Capture the cell that displays the provided text and extract its [x, y] central coordinate. 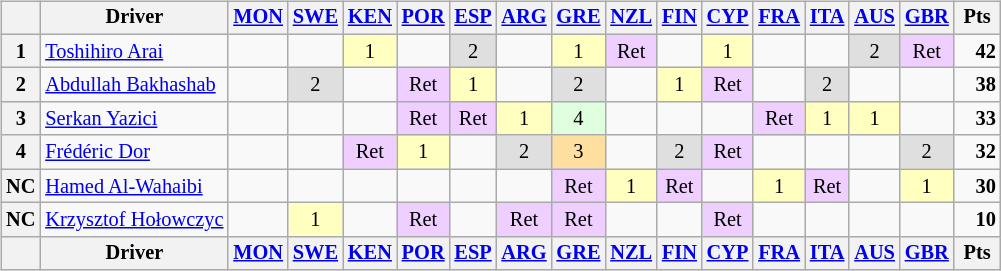
Frédéric Dor [134, 152]
33 [978, 119]
Serkan Yazici [134, 119]
10 [978, 220]
38 [978, 85]
Toshihiro Arai [134, 51]
Krzysztof Hołowczyc [134, 220]
30 [978, 186]
Hamed Al-Wahaibi [134, 186]
32 [978, 152]
Abdullah Bakhashab [134, 85]
42 [978, 51]
